Output the [X, Y] coordinate of the center of the cell containing the given text.  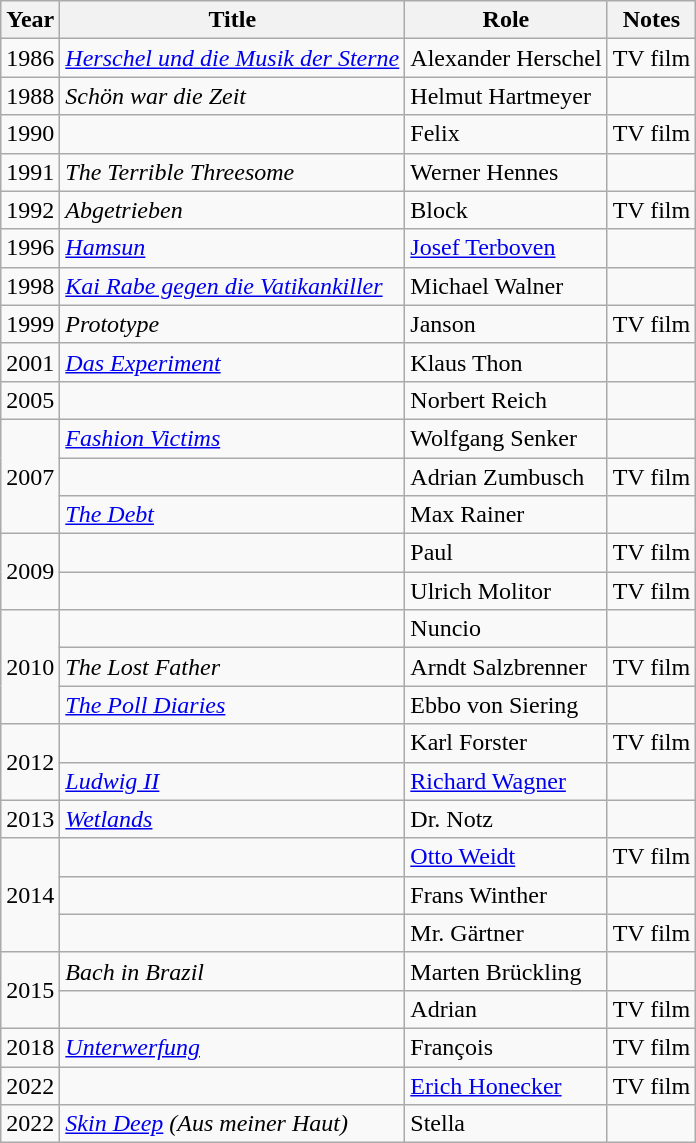
2009 [30, 572]
Werner Hennes [506, 172]
Notes [652, 20]
Josef Terboven [506, 248]
François [506, 1047]
Year [30, 20]
Wetlands [232, 819]
1996 [30, 248]
Kai Rabe gegen die Vatikankiller [232, 286]
Paul [506, 553]
1992 [30, 210]
Richard Wagner [506, 781]
2005 [30, 400]
Otto Weidt [506, 857]
Role [506, 20]
Helmut Hartmeyer [506, 96]
1998 [30, 286]
The Lost Father [232, 667]
2018 [30, 1047]
Hamsun [232, 248]
Max Rainer [506, 515]
1986 [30, 58]
Norbert Reich [506, 400]
2007 [30, 476]
2001 [30, 362]
Schön war die Zeit [232, 96]
Michael Walner [506, 286]
2013 [30, 819]
2014 [30, 895]
2015 [30, 990]
Erich Honecker [506, 1085]
1988 [30, 96]
Stella [506, 1124]
Nuncio [506, 629]
Klaus Thon [506, 362]
Adrian Zumbusch [506, 477]
Dr. Notz [506, 819]
Adrian [506, 1009]
Arndt Salzbrenner [506, 667]
Fashion Victims [232, 438]
Ludwig II [232, 781]
The Poll Diaries [232, 705]
2012 [30, 762]
1999 [30, 324]
Skin Deep (Aus meiner Haut) [232, 1124]
Mr. Gärtner [506, 933]
Block [506, 210]
Das Experiment [232, 362]
Felix [506, 134]
Frans Winther [506, 895]
1990 [30, 134]
Karl Forster [506, 743]
Wolfgang Senker [506, 438]
Prototype [232, 324]
Abgetrieben [232, 210]
Bach in Brazil [232, 971]
The Debt [232, 515]
The Terrible Threesome [232, 172]
Unterwerfung [232, 1047]
Herschel und die Musik der Sterne [232, 58]
Alexander Herschel [506, 58]
Ulrich Molitor [506, 591]
1991 [30, 172]
Janson [506, 324]
Marten Brückling [506, 971]
2010 [30, 667]
Ebbo von Siering [506, 705]
Title [232, 20]
